Output the [x, y] coordinate of the center of the cell containing the given text.  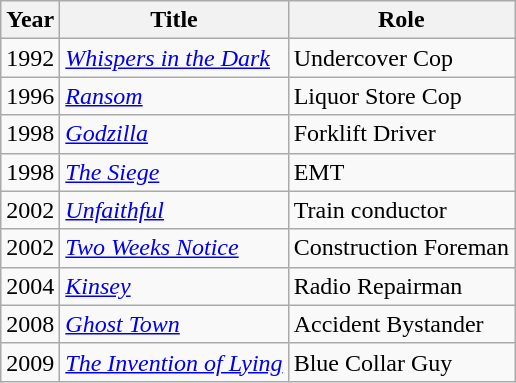
Construction Foreman [401, 248]
Forklift Driver [401, 134]
Ransom [174, 96]
Two Weeks Notice [174, 248]
Godzilla [174, 134]
Undercover Cop [401, 58]
1996 [30, 96]
Blue Collar Guy [401, 362]
Title [174, 20]
EMT [401, 172]
1992 [30, 58]
Role [401, 20]
Train conductor [401, 210]
Liquor Store Cop [401, 96]
The Siege [174, 172]
2004 [30, 286]
Year [30, 20]
2008 [30, 324]
Whispers in the Dark [174, 58]
The Invention of Lying [174, 362]
Ghost Town [174, 324]
Kinsey [174, 286]
2009 [30, 362]
Accident Bystander [401, 324]
Radio Repairman [401, 286]
Unfaithful [174, 210]
